From the cell containing the given text, extract its center point as [x, y] coordinate. 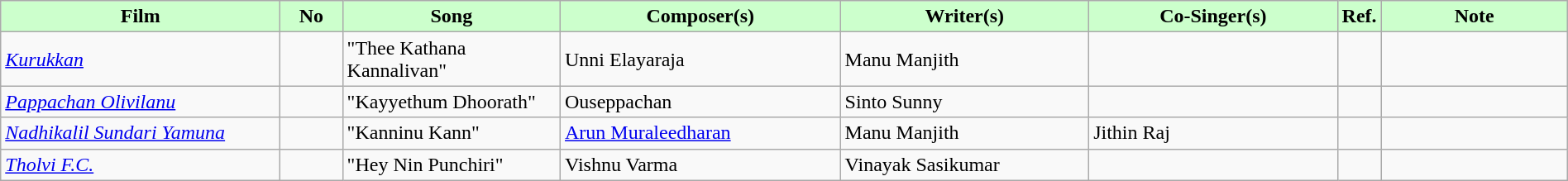
Tholvi F.C. [141, 164]
Nadhikalil Sundari Yamuna [141, 133]
Arun Muraleedharan [701, 133]
Note [1474, 17]
"Thee Kathana Kannalivan" [452, 60]
Song [452, 17]
Unni Elayaraja [701, 60]
No [311, 17]
Ref. [1360, 17]
Film [141, 17]
"Kayyethum Dhoorath" [452, 102]
Composer(s) [701, 17]
"Hey Nin Punchiri" [452, 164]
"Kanninu Kann" [452, 133]
Kurukkan [141, 60]
Vishnu Varma [701, 164]
Writer(s) [964, 17]
Sinto Sunny [964, 102]
Vinayak Sasikumar [964, 164]
Jithin Raj [1213, 133]
Co-Singer(s) [1213, 17]
Ouseppachan [701, 102]
Pappachan Olivilanu [141, 102]
